Scan for the cell matching the given text and deliver its [x, y] coordinate at center. 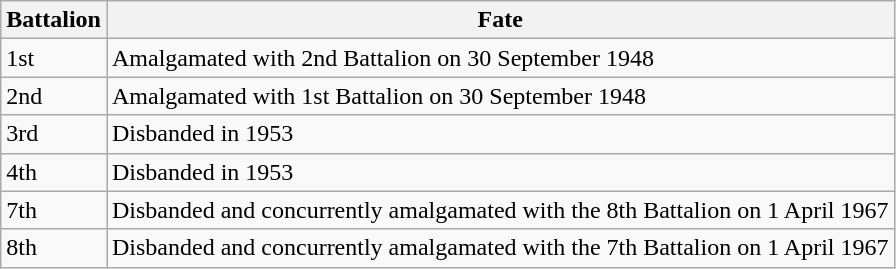
Disbanded and concurrently amalgamated with the 7th Battalion on 1 April 1967 [500, 248]
8th [54, 248]
7th [54, 210]
Battalion [54, 20]
Fate [500, 20]
4th [54, 172]
2nd [54, 96]
3rd [54, 134]
Disbanded and concurrently amalgamated with the 8th Battalion on 1 April 1967 [500, 210]
1st [54, 58]
Amalgamated with 1st Battalion on 30 September 1948 [500, 96]
Amalgamated with 2nd Battalion on 30 September 1948 [500, 58]
